From the cell containing the given text, extract its center point as [X, Y] coordinate. 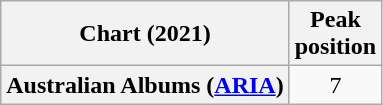
Chart (2021) [145, 34]
Australian Albums (ARIA) [145, 85]
Peakposition [335, 34]
7 [335, 85]
